Scan for the cell matching the given text and deliver its [x, y] coordinate at center. 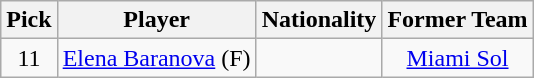
Former Team [458, 20]
Player [156, 20]
Miami Sol [458, 58]
Elena Baranova (F) [156, 58]
Nationality [319, 20]
Pick [29, 20]
11 [29, 58]
